Detect which cell encompasses the target text, then output its [X, Y] center coordinate. 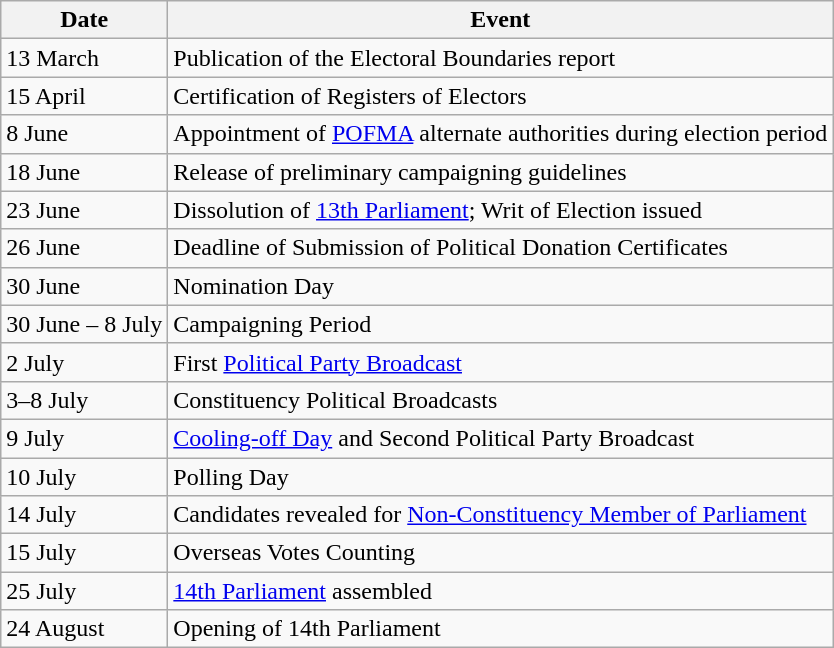
25 July [84, 591]
Deadline of Submission of Political Donation Certificates [500, 248]
14 July [84, 515]
Event [500, 20]
Polling Day [500, 477]
18 June [84, 172]
2 July [84, 362]
14th Parliament assembled [500, 591]
Appointment of POFMA alternate authorities during election period [500, 134]
Candidates revealed for Non-Constituency Member of Parliament [500, 515]
9 July [84, 438]
30 June [84, 286]
Publication of the Electoral Boundaries report [500, 58]
15 April [84, 96]
Release of preliminary campaigning guidelines [500, 172]
24 August [84, 629]
Opening of 14th Parliament [500, 629]
13 March [84, 58]
23 June [84, 210]
3–8 July [84, 400]
Constituency Political Broadcasts [500, 400]
15 July [84, 553]
8 June [84, 134]
Nomination Day [500, 286]
Date [84, 20]
Overseas Votes Counting [500, 553]
10 July [84, 477]
First Political Party Broadcast [500, 362]
26 June [84, 248]
Dissolution of 13th Parliament; Writ of Election issued [500, 210]
30 June – 8 July [84, 324]
Certification of Registers of Electors [500, 96]
Campaigning Period [500, 324]
Cooling-off Day and Second Political Party Broadcast [500, 438]
